Return the (x, y) coordinate for the center point of the cell that contains the specified text.  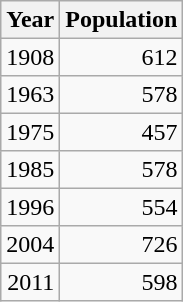
554 (122, 206)
2004 (30, 244)
1908 (30, 56)
1963 (30, 94)
1975 (30, 132)
612 (122, 56)
598 (122, 282)
2011 (30, 282)
1996 (30, 206)
Population (122, 20)
Year (30, 20)
726 (122, 244)
1985 (30, 170)
457 (122, 132)
